Detect which cell encompasses the target text, then output its [x, y] center coordinate. 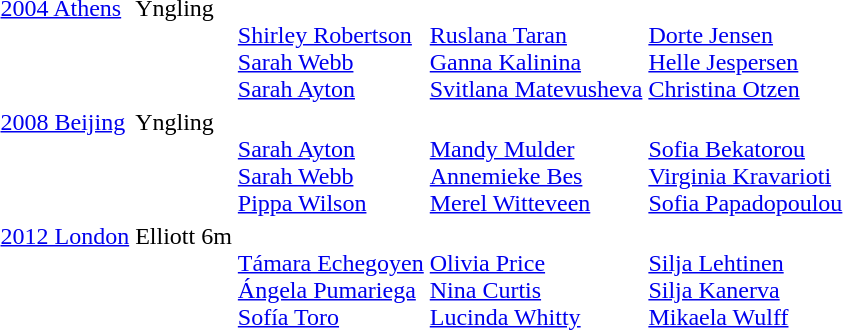
Mandy MulderAnnemieke BesMerel Witteveen [536, 162]
Yngling [184, 162]
Sarah AytonSarah WebbPippa Wilson [330, 162]
